Identify which cell holds the provided text, then report its (x, y) central coordinate. 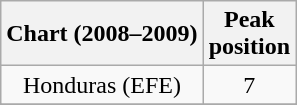
7 (249, 85)
Honduras (EFE) (102, 85)
Peakposition (249, 34)
Chart (2008–2009) (102, 34)
